Output the [x, y] coordinate of the center of the cell containing the given text.  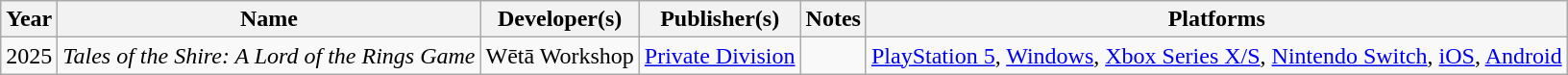
Developer(s) [559, 19]
Platforms [1216, 19]
PlayStation 5, Windows, Xbox Series X/S, Nintendo Switch, iOS, Android [1216, 56]
Tales of the Shire: A Lord of the Rings Game [269, 56]
Notes [833, 19]
Name [269, 19]
Year [29, 19]
Private Division [720, 56]
Wētā Workshop [559, 56]
2025 [29, 56]
Publisher(s) [720, 19]
